Extract the (x, y) coordinate from the center of the cell holding the provided text.  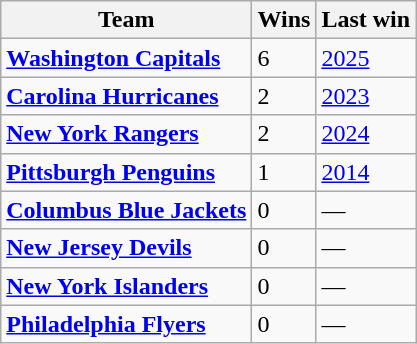
2014 (366, 172)
Team (126, 20)
New Jersey Devils (126, 248)
Wins (284, 20)
Washington Capitals (126, 58)
Pittsburgh Penguins (126, 172)
Columbus Blue Jackets (126, 210)
2023 (366, 96)
6 (284, 58)
2025 (366, 58)
2024 (366, 134)
1 (284, 172)
New York Islanders (126, 286)
Last win (366, 20)
Philadelphia Flyers (126, 324)
Carolina Hurricanes (126, 96)
New York Rangers (126, 134)
